Extract the [x, y] coordinate from the center of the cell holding the provided text.  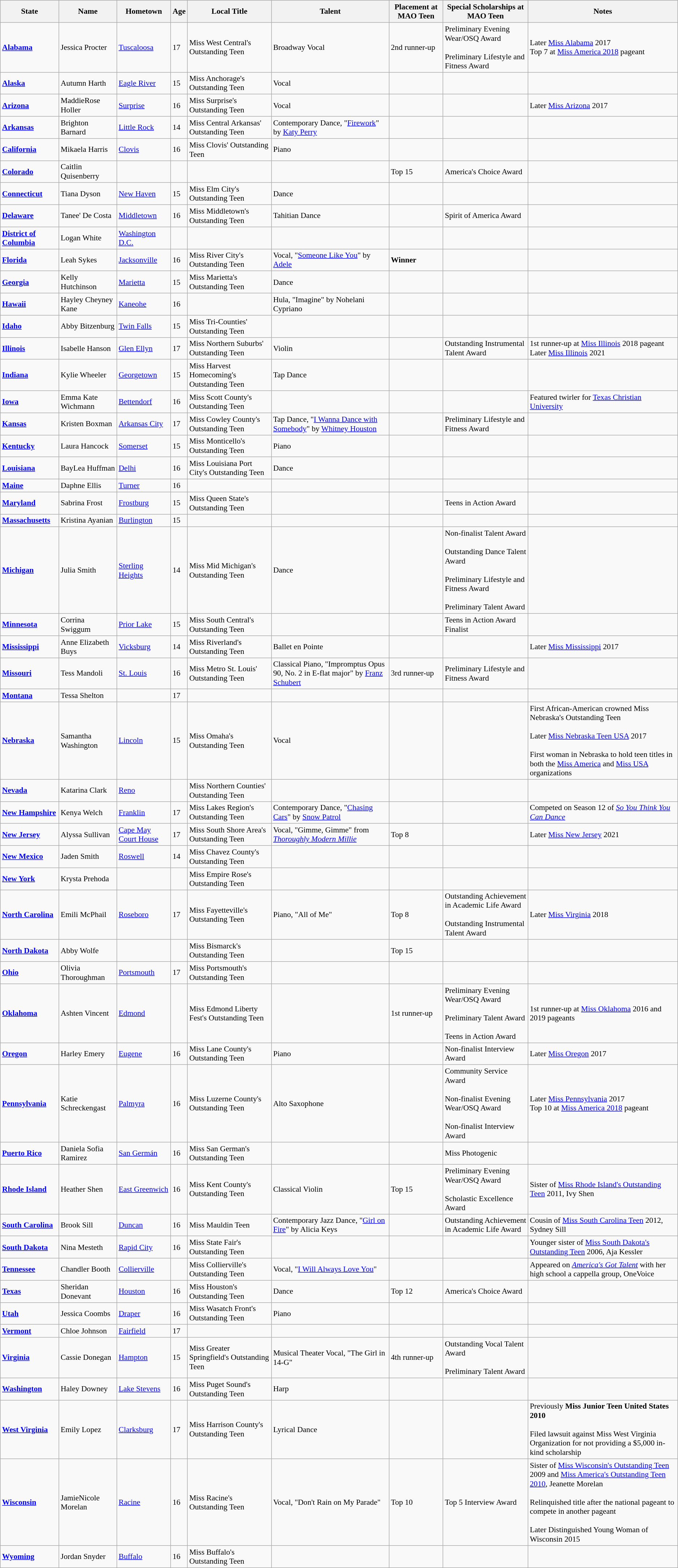
1st runner-up at Miss Illinois 2018 pageantLater Miss Illinois 2021 [602, 348]
Roswell [144, 857]
Special Scholarships at MAO Teen [485, 12]
Outstanding Achievement in Academic Life Award [485, 1225]
Somerset [144, 446]
Miss Marietta's Outstanding Teen [229, 282]
Collierville [144, 1269]
State [30, 12]
1st runner-up at Miss Oklahoma 2016 and 2019 pageants [602, 1014]
Miss Harrison County's Outstanding Teen [229, 1429]
Preliminary Evening Wear/OSQ AwardPreliminary Talent AwardTeens in Action Award [485, 1014]
Franklin [144, 813]
Miss San German's Outstanding Teen [229, 1153]
Eugene [144, 1054]
Kentucky [30, 446]
Emily Lopez [88, 1429]
Marietta [144, 282]
Indiana [30, 375]
Delaware [30, 216]
Contemporary Dance, "Chasing Cars" by Snow Patrol [330, 813]
Cape May Court House [144, 835]
Washington D.C. [144, 238]
Lincoln [144, 741]
Pennsylvania [30, 1104]
Leah Sykes [88, 260]
Nevada [30, 790]
Local Title [229, 12]
Broadway Vocal [330, 47]
2nd runner-up [416, 47]
West Virginia [30, 1429]
Ashten Vincent [88, 1014]
Portsmouth [144, 973]
Edmond [144, 1014]
Tuscaloosa [144, 47]
Top 5 Interview Award [485, 1503]
Non-finalist Talent AwardOutstanding Dance Talent AwardPreliminary Lifestyle and Fitness AwardPreliminary Talent Award [485, 570]
Washington [30, 1389]
Nina Mesteth [88, 1247]
Daphne Ellis [88, 486]
Lyrical Dance [330, 1429]
Kansas [30, 424]
Miss South Shore Area's Outstanding Teen [229, 835]
Notes [602, 12]
Winner [416, 260]
1st runner-up [416, 1014]
Georgia [30, 282]
Jordan Snyder [88, 1556]
Miss Collierville's Outstanding Teen [229, 1269]
Tiana Dyson [88, 194]
Bettendorf [144, 402]
Vocal, "I Will Always Love You" [330, 1269]
Later Miss Virginia 2018 [602, 915]
Turner [144, 486]
Non-finalist Interview Award [485, 1054]
Jacksonville [144, 260]
Contemporary Dance, "Firework" by Katy Perry [330, 127]
Florida [30, 260]
Eagle River [144, 83]
Age [179, 12]
South Carolina [30, 1225]
Texas [30, 1291]
Later Miss Pennsylvania 2017Top 10 at Miss America 2018 pageant [602, 1104]
Frostburg [144, 503]
Hula, "Imagine" by Nohelani Cypriano [330, 304]
Minnesota [30, 625]
BayLea Huffman [88, 468]
Miss Scott County's Outstanding Teen [229, 402]
Miss Middletown's Outstanding Teen [229, 216]
Miss Luzerne County's Outstanding Teen [229, 1104]
New Jersey [30, 835]
Harp [330, 1389]
Arkansas City [144, 424]
Younger sister of Miss South Dakota's Outstanding Teen 2006, Aja Kessler [602, 1247]
Olivia Thoroughman [88, 973]
Brook Sill [88, 1225]
Preliminary Evening Wear/OSQ AwardPreliminary Lifestyle and Fitness Award [485, 47]
Kaneohe [144, 304]
Miss Mauldin Teen [229, 1225]
Alyssa Sullivan [88, 835]
Featured twirler for Texas Christian University [602, 402]
Miss River City's Outstanding Teen [229, 260]
Placement at MAO Teen [416, 12]
Duncan [144, 1225]
Miss Wasatch Front's Outstanding Teen [229, 1314]
Miss Buffalo's Outstanding Teen [229, 1556]
Miss Photogenic [485, 1153]
New Hampshire [30, 813]
Kristen Boxman [88, 424]
Tahitian Dance [330, 216]
Miss Surprise's Outstanding Teen [229, 106]
Miss Clovis' Outstanding Teen [229, 150]
Miss Portsmouth's Outstanding Teen [229, 973]
Arkansas [30, 127]
Alabama [30, 47]
Puerto Rico [30, 1153]
Later Miss Oregon 2017 [602, 1054]
Sterling Heights [144, 570]
Ballet en Pointe [330, 647]
Corrina Swiggum [88, 625]
Montana [30, 696]
Competed on Season 12 of So You Think You Can Dance [602, 813]
Miss Lane County's Outstanding Teen [229, 1054]
Miss Empire Rose's Outstanding Teen [229, 879]
Piano, "All of Me" [330, 915]
Name [88, 12]
Buffalo [144, 1556]
Miss Edmond Liberty Fest's Outstanding Teen [229, 1014]
New Haven [144, 194]
Miss Northern Suburbs' Outstanding Teen [229, 348]
Massachusetts [30, 520]
Miss Elm City's Outstanding Teen [229, 194]
Sheridan Donevant [88, 1291]
Miss Anchorage's Outstanding Teen [229, 83]
Teens in Action Award [485, 503]
Caitlin Quisenberry [88, 171]
Abby Wolfe [88, 951]
Later Miss Alabama 2017Top 7 at Miss America 2018 pageant [602, 47]
Tap Dance, "I Wanna Dance with Somebody" by Whitney Houston [330, 424]
Vermont [30, 1331]
JamieNicole Morelan [88, 1503]
Vocal, "Gimme, Gimme" from Thoroughly Modern Millie [330, 835]
Utah [30, 1314]
Miss Mid Michigan's Outstanding Teen [229, 570]
Later Miss New Jersey 2021 [602, 835]
Wyoming [30, 1556]
Colorado [30, 171]
Connecticut [30, 194]
San Germán [144, 1153]
Previously Miss Junior Teen United States 2010Filed lawsuit against Miss West Virginia Organization for not providing a $5,000 in-kind scholarship [602, 1429]
Louisiana [30, 468]
Georgetown [144, 375]
Maryland [30, 503]
Houston [144, 1291]
Later Miss Arizona 2017 [602, 106]
St. Louis [144, 674]
Nebraska [30, 741]
Classical Violin [330, 1189]
3rd runner-up [416, 674]
Outstanding Instrumental Talent Award [485, 348]
Miss Greater Springfield's Outstanding Teen [229, 1358]
Heather Shen [88, 1189]
Kenya Welch [88, 813]
Abby Bitzenburg [88, 326]
Outstanding Vocal Talent AwardPreliminary Talent Award [485, 1358]
Violin [330, 348]
Miss Puget Sound's Outstanding Teen [229, 1389]
Virginia [30, 1358]
MaddieRose Holler [88, 106]
Miss Omaha's Outstanding Teen [229, 741]
Miss Riverland's Outstanding Teen [229, 647]
Chandler Booth [88, 1269]
Jessica Coombs [88, 1314]
Hometown [144, 12]
Delhi [144, 468]
Top 10 [416, 1503]
Mikaela Harris [88, 150]
Rhode Island [30, 1189]
Palmyra [144, 1104]
Mississippi [30, 647]
Musical Theater Vocal, "The Girl in 14-G" [330, 1358]
Outstanding Achievement in Academic Life AwardOutstanding Instrumental Talent Award [485, 915]
Miss Lakes Region's Outstanding Teen [229, 813]
Katie Schreckengast [88, 1104]
Contemporary Jazz Dance, "Girl on Fire" by Alicia Keys [330, 1225]
Jessica Procter [88, 47]
Burlington [144, 520]
North Carolina [30, 915]
Jaden Smith [88, 857]
Miss Tri-Counties' Outstanding Teen [229, 326]
Cassie Donegan [88, 1358]
Harley Emery [88, 1054]
Teens in Action Award Finalist [485, 625]
Chloe Johnson [88, 1331]
Miss Fayetteville's Outstanding Teen [229, 915]
Community Service AwardNon-finalist Evening Wear/OSQ AwardNon-finalist Interview Award [485, 1104]
Top 12 [416, 1291]
Middletown [144, 216]
Tennessee [30, 1269]
Rapid City [144, 1247]
Kelly Hutchinson [88, 282]
Hampton [144, 1358]
Spirit of America Award [485, 216]
Talent [330, 12]
Clarksburg [144, 1429]
Daniela Sofia Ramirez [88, 1153]
Racine [144, 1503]
Surprise [144, 106]
Missouri [30, 674]
Tap Dance [330, 375]
New York [30, 879]
District of Columbia [30, 238]
Oregon [30, 1054]
Hawaii [30, 304]
Miss Central Arkansas' Outstanding Teen [229, 127]
California [30, 150]
Miss Houston's Outstanding Teen [229, 1291]
Brighton Barnard [88, 127]
Wisconsin [30, 1503]
Laura Hancock [88, 446]
Autumn Harth [88, 83]
Appeared on America's Got Talent with her high school a cappella group, OneVoice [602, 1269]
Vocal, "Don't Rain on My Parade" [330, 1503]
Miss Northern Counties' Outstanding Teen [229, 790]
Krysta Prehoda [88, 879]
Hayley Cheyney Kane [88, 304]
Isabelle Hanson [88, 348]
Michigan [30, 570]
Logan White [88, 238]
Tess Mandoli [88, 674]
Iowa [30, 402]
Alaska [30, 83]
Anne Elizabeth Buys [88, 647]
Cousin of Miss South Carolina Teen 2012, Sydney Sill [602, 1225]
Prior Lake [144, 625]
Miss Metro St. Louis' Outstanding Teen [229, 674]
Miss Chavez County's Outstanding Teen [229, 857]
Miss State Fair's Outstanding Teen [229, 1247]
Julia Smith [88, 570]
Samantha Washington [88, 741]
Katarina Clark [88, 790]
Tanee' De Costa [88, 216]
Preliminary Evening Wear/OSQ AwardScholastic Excellence Award [485, 1189]
Miss Cowley County's Outstanding Teen [229, 424]
East Greenwich [144, 1189]
Miss West Central's Outstanding Teen [229, 47]
Kylie Wheeler [88, 375]
Vicksburg [144, 647]
Miss Racine's Outstanding Teen [229, 1503]
New Mexico [30, 857]
Sister of Miss Rhode Island's Outstanding Teen 2011, Ivy Shen [602, 1189]
Alto Saxophone [330, 1104]
Roseboro [144, 915]
Reno [144, 790]
Draper [144, 1314]
Ohio [30, 973]
Kristina Ayanian [88, 520]
Fairfield [144, 1331]
Tessa Shelton [88, 696]
Miss Queen State's Outstanding Teen [229, 503]
Little Rock [144, 127]
Classical Piano, "Impromptus Opus 90, No. 2 in E-flat major" by Franz Schubert [330, 674]
Haley Downey [88, 1389]
Idaho [30, 326]
Clovis [144, 150]
Arizona [30, 106]
Miss Harvest Homecoming's Outstanding Teen [229, 375]
Emma Kate Wichmann [88, 402]
Emili McPhail [88, 915]
Maine [30, 486]
Twin Falls [144, 326]
Oklahoma [30, 1014]
Illinois [30, 348]
Miss Kent County's Outstanding Teen [229, 1189]
Sabrina Frost [88, 503]
South Dakota [30, 1247]
4th runner-up [416, 1358]
Miss South Central's Outstanding Teen [229, 625]
Later Miss Mississippi 2017 [602, 647]
North Dakota [30, 951]
Miss Bismarck's Outstanding Teen [229, 951]
Vocal, "Someone Like You" by Adele [330, 260]
Lake Stevens [144, 1389]
Miss Louisiana Port City's Outstanding Teen [229, 468]
Glen Ellyn [144, 348]
Miss Monticello's Outstanding Teen [229, 446]
